Search for the cell housing the specified text and yield its [x, y] center coordinate. 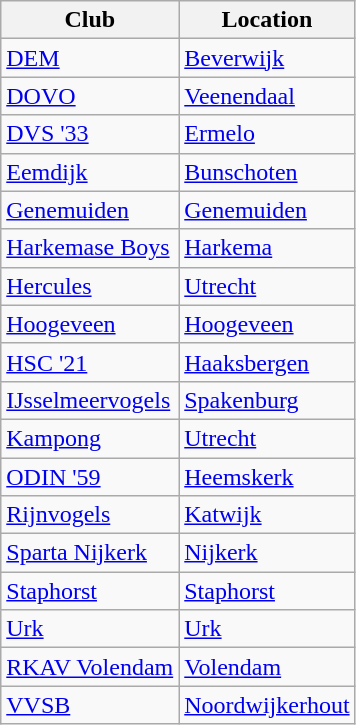
Nijkerk [267, 553]
Ermelo [267, 134]
IJsselmeervogels [90, 400]
Location [267, 20]
Eemdijk [90, 172]
Beverwijk [267, 58]
Hercules [90, 286]
Volendam [267, 667]
Harkemase Boys [90, 248]
Katwijk [267, 515]
DOVO [90, 96]
Club [90, 20]
DEM [90, 58]
HSC '21 [90, 362]
Sparta Nijkerk [90, 553]
Harkema [267, 248]
Spakenburg [267, 400]
ODIN '59 [90, 477]
DVS '33 [90, 134]
Veenendaal [267, 96]
Noordwijkerhout [267, 705]
Kampong [90, 438]
Heemskerk [267, 477]
Haaksbergen [267, 362]
Bunschoten [267, 172]
Rijnvogels [90, 515]
VVSB [90, 705]
RKAV Volendam [90, 667]
